Provide the (x, y) coordinate of the cell's center where the given text is located.  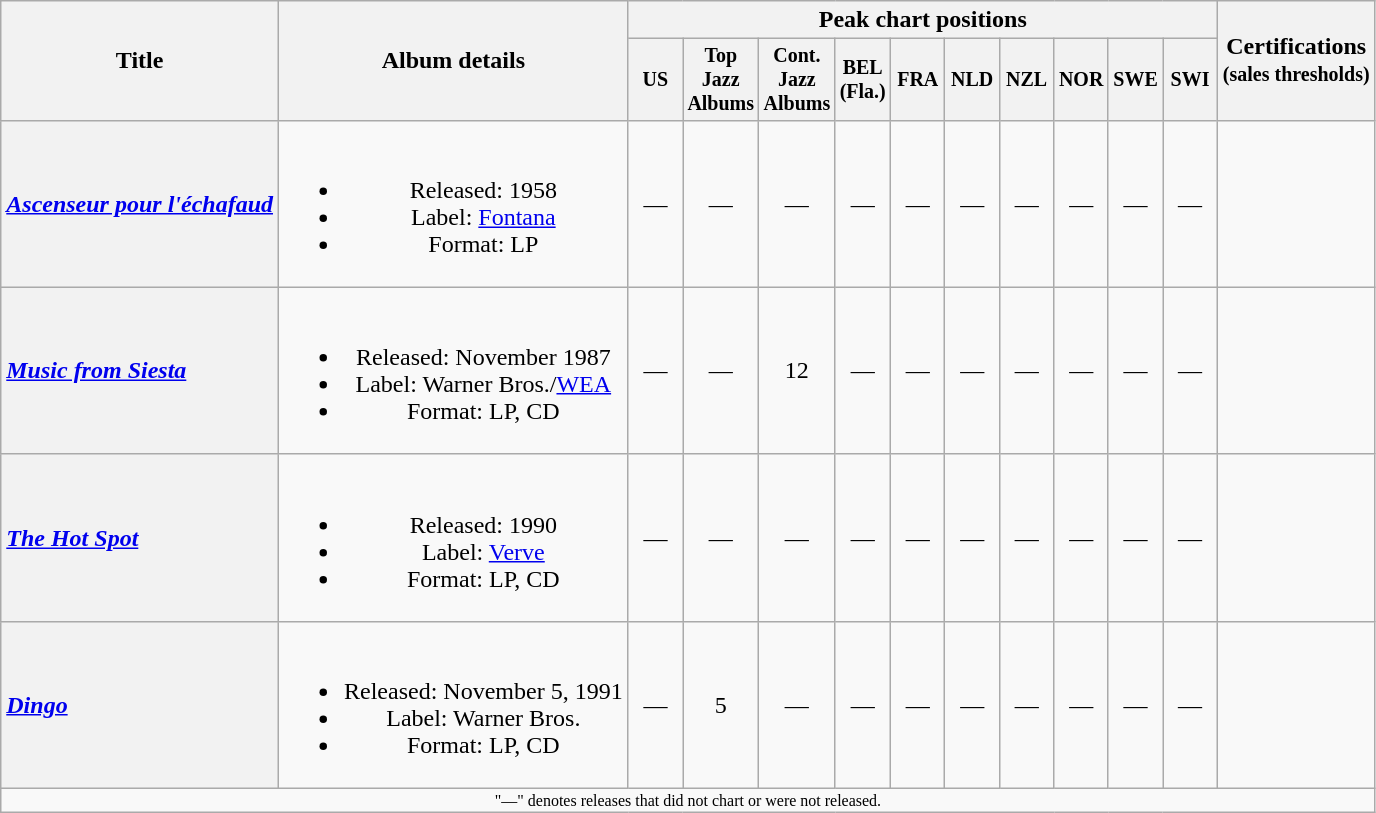
"—" denotes releases that did not chart or were not released. (688, 801)
Top Jazz Albums (721, 80)
NOR (1081, 80)
SWI (1190, 80)
12 (797, 370)
Dingo (140, 704)
NZL (1026, 80)
Certifications(sales thresholds) (1296, 61)
Released: 1990Label: VerveFormat: LP, CD (454, 538)
Title (140, 61)
BEL (Fla.) (863, 80)
US (655, 80)
Released: November 1987Label: Warner Bros./WEAFormat: LP, CD (454, 370)
Music from Siesta (140, 370)
Peak chart positions (922, 20)
Cont. Jazz Albums (797, 80)
Ascenseur pour l'échafaud (140, 204)
SWE (1135, 80)
Album details (454, 61)
5 (721, 704)
NLD (972, 80)
Released: November 5, 1991Label: Warner Bros.Format: LP, CD (454, 704)
Released: 1958Label: FontanaFormat: LP (454, 204)
FRA (917, 80)
The Hot Spot (140, 538)
